Provide the [X, Y] coordinate of the cell's center where the given text is located.  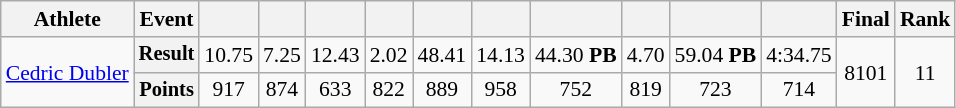
4:34.75 [798, 55]
14.13 [500, 55]
958 [500, 90]
819 [646, 90]
Rank [926, 19]
12.43 [336, 55]
Result [167, 55]
2.02 [389, 55]
8101 [866, 72]
889 [442, 90]
Final [866, 19]
44.30 PB [576, 55]
Cedric Dubler [68, 72]
Event [167, 19]
11 [926, 72]
633 [336, 90]
Athlete [68, 19]
59.04 PB [716, 55]
10.75 [228, 55]
Points [167, 90]
917 [228, 90]
723 [716, 90]
874 [282, 90]
7.25 [282, 55]
4.70 [646, 55]
48.41 [442, 55]
714 [798, 90]
822 [389, 90]
752 [576, 90]
